Identify which cell holds the provided text, then report its (x, y) central coordinate. 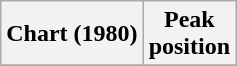
Peakposition (189, 34)
Chart (1980) (72, 34)
